For the text-containing cell, return its midpoint in [X, Y] coordinate format. 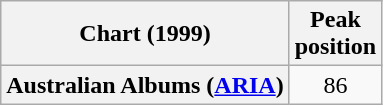
Peakposition [335, 34]
Australian Albums (ARIA) [145, 85]
Chart (1999) [145, 34]
86 [335, 85]
